Extract the [x, y] coordinate from the center of the cell holding the provided text.  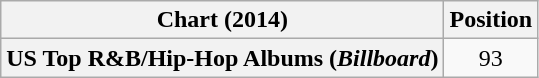
US Top R&B/Hip-Hop Albums (Billboard) [222, 58]
Position [491, 20]
Chart (2014) [222, 20]
93 [491, 58]
